Detect which cell encompasses the target text, then output its (X, Y) center coordinate. 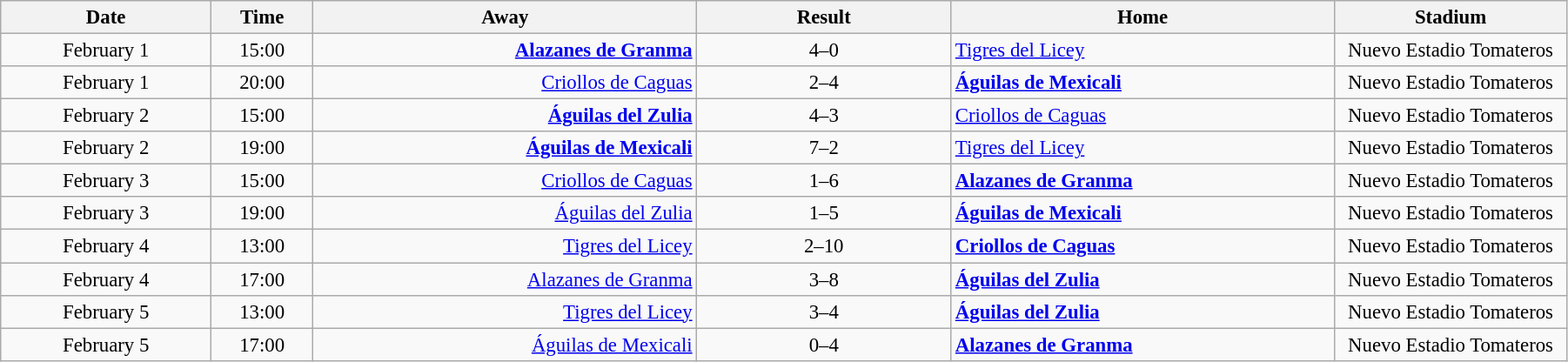
7–2 (824, 148)
4–0 (824, 50)
0–4 (824, 345)
Date (106, 17)
3–4 (824, 312)
2–4 (824, 83)
Stadium (1451, 17)
1–6 (824, 181)
4–3 (824, 116)
Result (824, 17)
2–10 (824, 246)
20:00 (263, 83)
3–8 (824, 279)
Away (505, 17)
Time (263, 17)
1–5 (824, 213)
Home (1143, 17)
